Return (X, Y) of the center of cell containing provided text 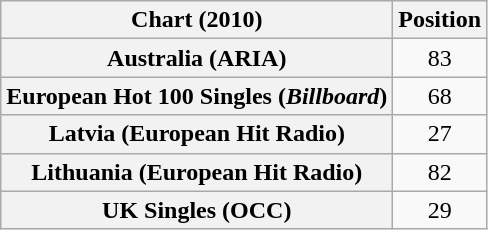
Latvia (European Hit Radio) (197, 134)
Lithuania (European Hit Radio) (197, 172)
27 (440, 134)
UK Singles (OCC) (197, 210)
Chart (2010) (197, 20)
European Hot 100 Singles (Billboard) (197, 96)
82 (440, 172)
68 (440, 96)
Position (440, 20)
83 (440, 58)
29 (440, 210)
Australia (ARIA) (197, 58)
